Find where the given text appears and provide that cell's center as [X, Y] coordinate. 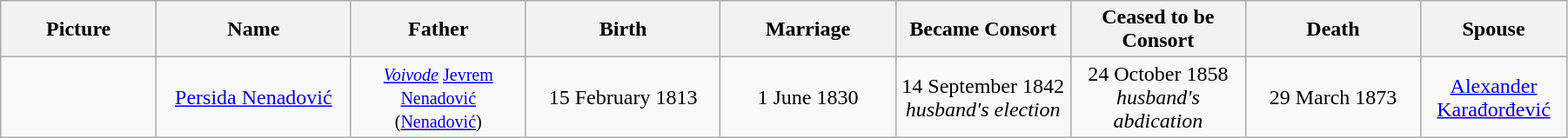
15 February 1813 [623, 97]
Death [1333, 30]
1 June 1830 [807, 97]
Persida Nenadović [254, 97]
Name [254, 30]
29 March 1873 [1333, 97]
24 October 1858husband's abdication [1157, 97]
Ceased to be Consort [1157, 30]
14 September 1842husband's election [983, 97]
Picture [78, 30]
Alexander Karađorđević [1494, 97]
Became Consort [983, 30]
Birth [623, 30]
Marriage [807, 30]
Father [439, 30]
Voivode Jevrem Nenadović (Nenadović) [439, 97]
Spouse [1494, 30]
